Return the (x, y) coordinate for the center point of the cell that contains the specified text.  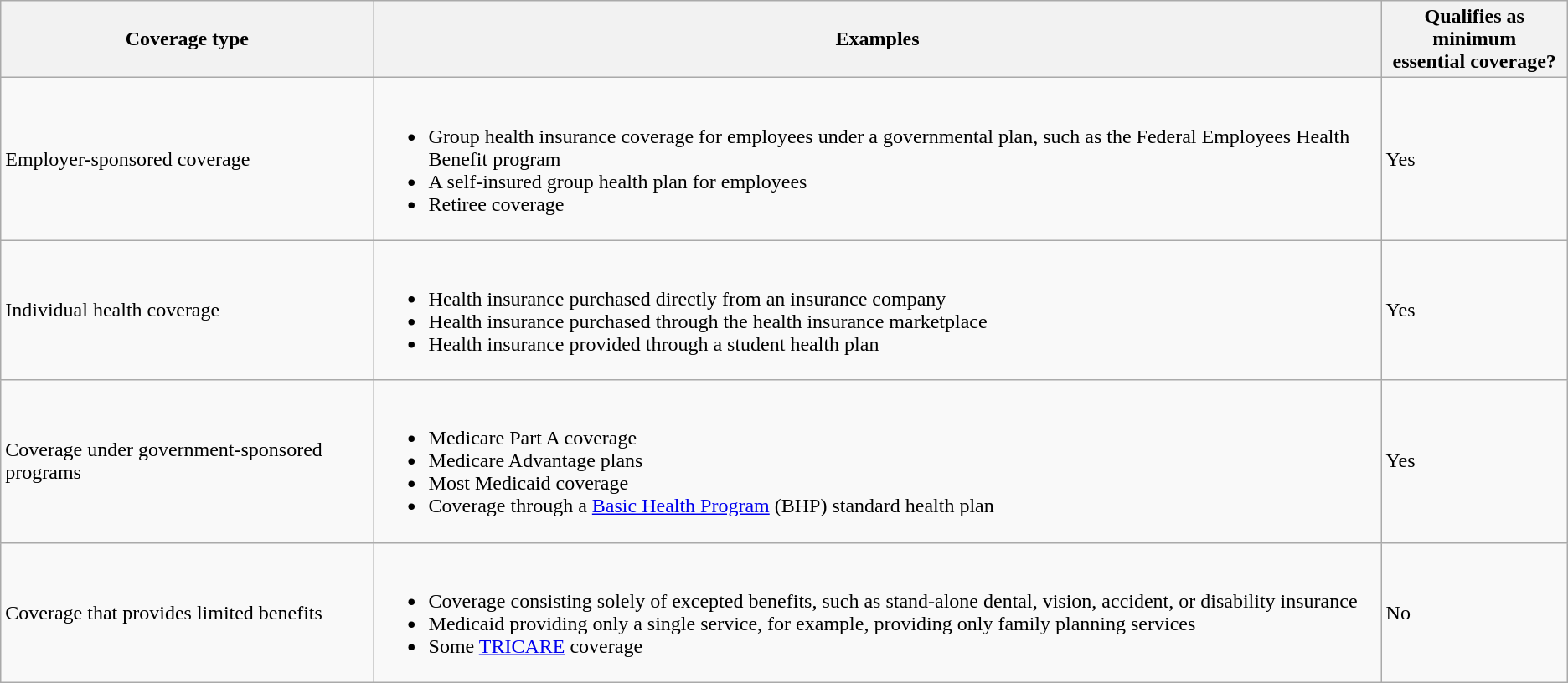
Coverage that provides limited benefits (188, 613)
Coverage under government-sponsored programs (188, 461)
Employer-sponsored coverage (188, 159)
Medicare Part A coverageMedicare Advantage plansMost Medicaid coverageCoverage through a Basic Health Program (BHP) standard health plan (878, 461)
Qualifies as minimumessential coverage? (1474, 39)
Coverage type (188, 39)
Individual health coverage (188, 310)
Examples (878, 39)
No (1474, 613)
